Provide the [x, y] coordinate of the cell's center where the given text is located.  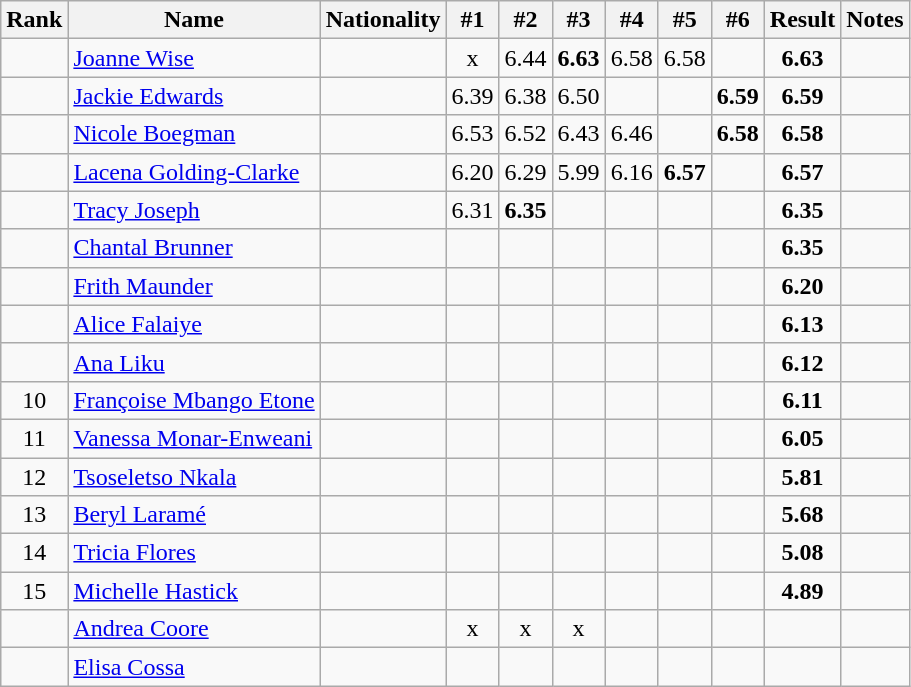
6.52 [526, 134]
Notes [875, 20]
6.50 [578, 96]
Nationality [383, 20]
Michelle Hastick [194, 591]
Nicole Boegman [194, 134]
Jackie Edwards [194, 96]
6.29 [526, 172]
6.53 [472, 134]
Name [194, 20]
#4 [632, 20]
Elisa Cossa [194, 667]
14 [34, 553]
Tracy Joseph [194, 210]
6.46 [632, 134]
6.16 [632, 172]
Françoise Mbango Etone [194, 400]
Lacena Golding-Clarke [194, 172]
6.38 [526, 96]
Ana Liku [194, 362]
6.31 [472, 210]
#5 [684, 20]
10 [34, 400]
4.89 [802, 591]
Vanessa Monar-Enweani [194, 438]
5.68 [802, 515]
6.12 [802, 362]
Rank [34, 20]
6.11 [802, 400]
15 [34, 591]
Andrea Coore [194, 629]
11 [34, 438]
6.13 [802, 324]
Chantal Brunner [194, 248]
6.05 [802, 438]
5.81 [802, 477]
Joanne Wise [194, 58]
Alice Falaiye [194, 324]
#6 [738, 20]
5.99 [578, 172]
Frith Maunder [194, 286]
#2 [526, 20]
6.44 [526, 58]
Tricia Flores [194, 553]
6.39 [472, 96]
Result [802, 20]
12 [34, 477]
13 [34, 515]
#1 [472, 20]
#3 [578, 20]
Tsoseletso Nkala [194, 477]
5.08 [802, 553]
6.43 [578, 134]
Beryl Laramé [194, 515]
